From the cell containing the given text, extract its center point as [X, Y] coordinate. 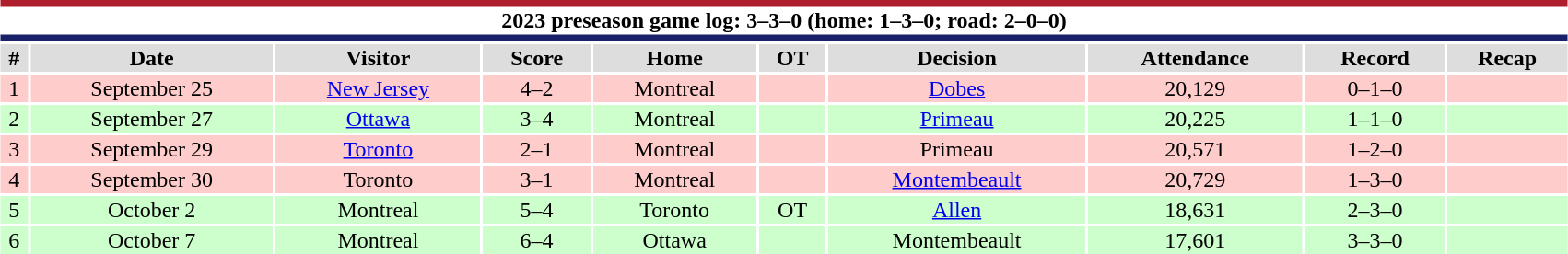
20,571 [1195, 149]
4–2 [536, 88]
0–1–0 [1375, 88]
17,601 [1195, 240]
2 [15, 119]
20,129 [1195, 88]
2023 preseason game log: 3–3–0 (home: 1–3–0; road: 2–0–0) [784, 20]
September 25 [151, 88]
1–1–0 [1375, 119]
Record [1375, 58]
September 27 [151, 119]
3 [15, 149]
20,729 [1195, 179]
2–1 [536, 149]
2–3–0 [1375, 210]
September 29 [151, 149]
Dobes [957, 88]
September 30 [151, 179]
6 [15, 240]
Allen [957, 210]
20,225 [1195, 119]
Decision [957, 58]
Home [674, 58]
3–3–0 [1375, 240]
Recap [1507, 58]
1–2–0 [1375, 149]
Attendance [1195, 58]
18,631 [1195, 210]
October 7 [151, 240]
1–3–0 [1375, 179]
Score [536, 58]
4 [15, 179]
3–1 [536, 179]
5–4 [536, 210]
October 2 [151, 210]
Date [151, 58]
New Jersey [378, 88]
5 [15, 210]
6–4 [536, 240]
1 [15, 88]
# [15, 58]
Visitor [378, 58]
3–4 [536, 119]
